Search for the cell housing the specified text and yield its [X, Y] center coordinate. 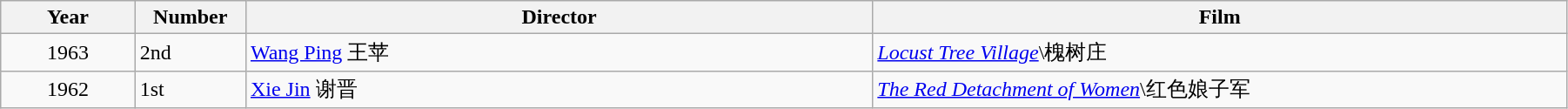
Locust Tree Village\槐树庄 [1220, 52]
Wang Ping 王苹 [559, 52]
1st [190, 89]
1963 [68, 52]
Director [559, 17]
Year [68, 17]
2nd [190, 52]
Xie Jin 谢晋 [559, 89]
1962 [68, 89]
Number [190, 17]
Film [1220, 17]
The Red Detachment of Women\红色娘子军 [1220, 89]
